Return [X, Y] of the center of cell containing provided text 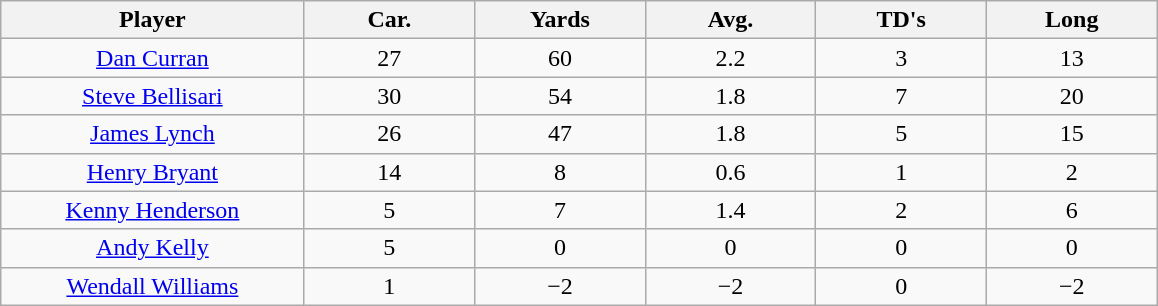
30 [390, 96]
1.4 [730, 210]
James Lynch [152, 134]
Kenny Henderson [152, 210]
Steve Bellisari [152, 96]
26 [390, 134]
Andy Kelly [152, 248]
13 [1072, 58]
Long [1072, 20]
Henry Bryant [152, 172]
60 [560, 58]
3 [902, 58]
0.6 [730, 172]
Car. [390, 20]
Player [152, 20]
47 [560, 134]
Wendall Williams [152, 286]
27 [390, 58]
15 [1072, 134]
Yards [560, 20]
20 [1072, 96]
Dan Curran [152, 58]
6 [1072, 210]
2.2 [730, 58]
54 [560, 96]
TD's [902, 20]
8 [560, 172]
Avg. [730, 20]
14 [390, 172]
